Output the [x, y] coordinate of the center of the cell containing the given text.  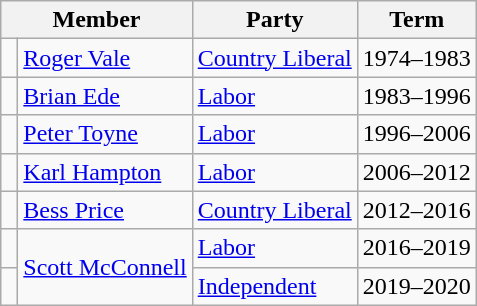
Brian Ede [105, 96]
1974–1983 [416, 58]
Roger Vale [105, 58]
2012–2016 [416, 210]
1996–2006 [416, 134]
2019–2020 [416, 286]
Term [416, 20]
Member [96, 20]
Peter Toyne [105, 134]
Independent [274, 286]
Party [274, 20]
Scott McConnell [105, 267]
1983–1996 [416, 96]
Bess Price [105, 210]
2006–2012 [416, 172]
2016–2019 [416, 248]
Karl Hampton [105, 172]
